Locate the cell with the specified text and output its (X, Y) center coordinate. 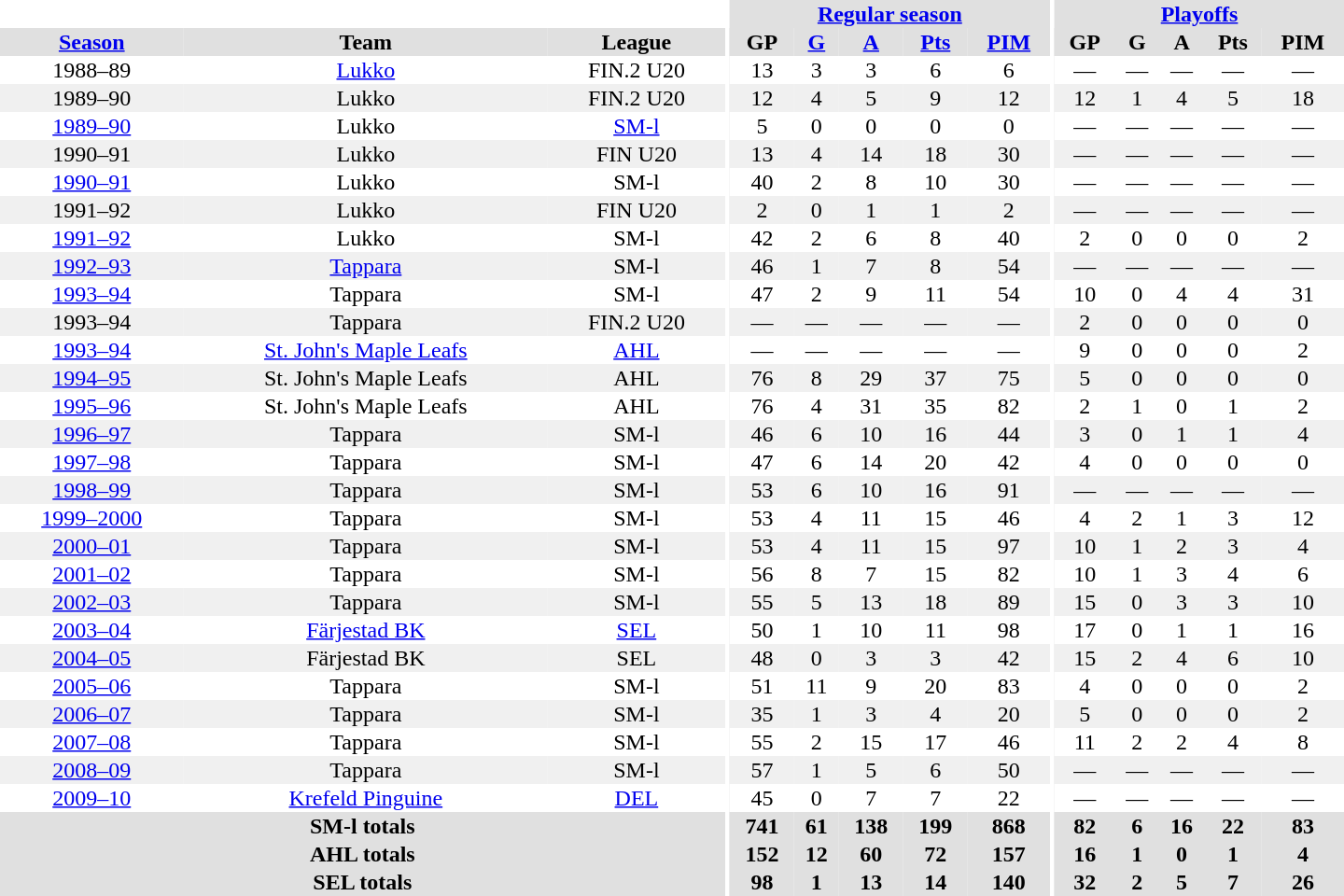
91 (1009, 490)
44 (1009, 434)
72 (935, 854)
56 (762, 574)
2003–04 (91, 630)
2005–06 (91, 686)
1995–96 (91, 406)
SEL totals (362, 882)
45 (762, 798)
157 (1009, 854)
61 (817, 826)
32 (1085, 882)
2009–10 (91, 798)
1992–93 (91, 266)
89 (1009, 602)
Playoffs (1199, 14)
1998–99 (91, 490)
DEL (637, 798)
57 (762, 770)
2006–07 (91, 714)
741 (762, 826)
League (637, 42)
1999–2000 (91, 518)
152 (762, 854)
Regular season (890, 14)
26 (1303, 882)
1994–95 (91, 378)
Team (366, 42)
1996–97 (91, 434)
2004–05 (91, 658)
Krefeld Pinguine (366, 798)
SM-l totals (362, 826)
1988–89 (91, 70)
2002–03 (91, 602)
199 (935, 826)
2008–09 (91, 770)
97 (1009, 546)
2000–01 (91, 546)
1997–98 (91, 462)
29 (872, 378)
868 (1009, 826)
138 (872, 826)
Season (91, 42)
37 (935, 378)
2007–08 (91, 742)
75 (1009, 378)
140 (1009, 882)
2001–02 (91, 574)
AHL totals (362, 854)
51 (762, 686)
48 (762, 658)
60 (872, 854)
